Scan for the cell matching the given text and deliver its (x, y) coordinate at center. 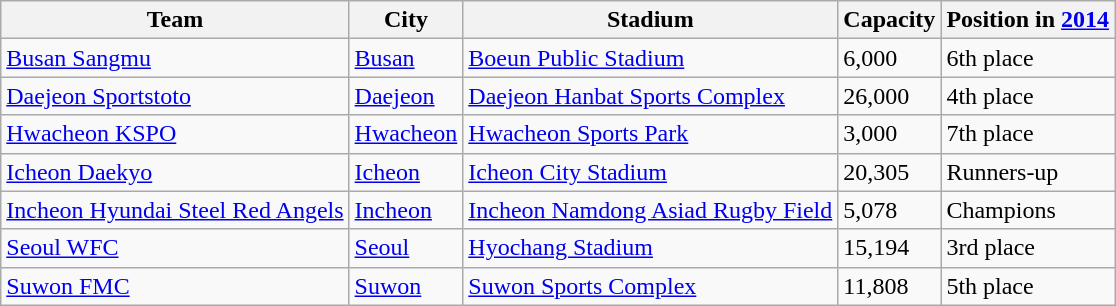
3rd place (1028, 248)
11,808 (890, 286)
Busan (406, 58)
Champions (1028, 210)
Icheon Daekyo (175, 172)
Daejeon Sportstoto (175, 96)
7th place (1028, 134)
Hwacheon KSPO (175, 134)
6th place (1028, 58)
Seoul WFC (175, 248)
Daejeon Hanbat Sports Complex (650, 96)
Stadium (650, 20)
Suwon FMC (175, 286)
Busan Sangmu (175, 58)
Team (175, 20)
Suwon (406, 286)
Hwacheon (406, 134)
Runners-up (1028, 172)
3,000 (890, 134)
Hyochang Stadium (650, 248)
Daejeon (406, 96)
Hwacheon Sports Park (650, 134)
Icheon (406, 172)
Suwon Sports Complex (650, 286)
15,194 (890, 248)
5th place (1028, 286)
Incheon Hyundai Steel Red Angels (175, 210)
Position in 2014 (1028, 20)
6,000 (890, 58)
City (406, 20)
26,000 (890, 96)
Incheon Namdong Asiad Rugby Field (650, 210)
20,305 (890, 172)
Icheon City Stadium (650, 172)
Capacity (890, 20)
5,078 (890, 210)
4th place (1028, 96)
Seoul (406, 248)
Incheon (406, 210)
Boeun Public Stadium (650, 58)
